Return the (X, Y) coordinate for the center point of the cell that contains the specified text.  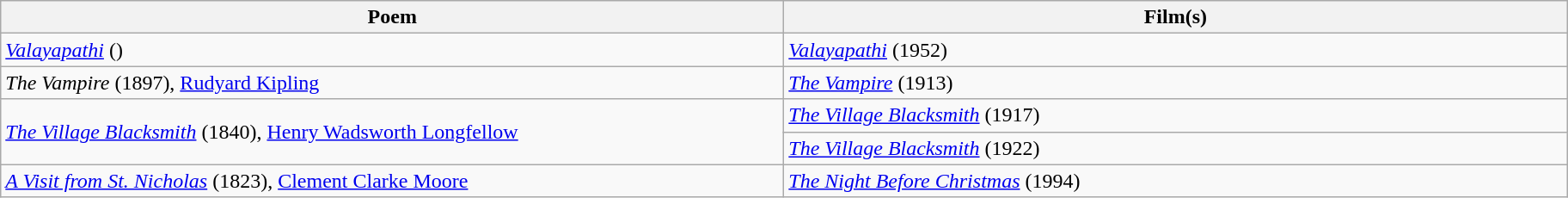
The Village Blacksmith (1922) (1176, 148)
The Village Blacksmith (1840), Henry Wadsworth Longfellow (392, 132)
The Village Blacksmith (1917) (1176, 115)
Valayapathi (1952) (1176, 50)
Film(s) (1176, 17)
Poem (392, 17)
The Vampire (1897), Rudyard Kipling (392, 83)
The Night Before Christmas (1994) (1176, 181)
The Vampire (1913) (1176, 83)
Valayapathi () (392, 50)
A Visit from St. Nicholas (1823), Clement Clarke Moore (392, 181)
